Detect which cell encompasses the target text, then output its (x, y) center coordinate. 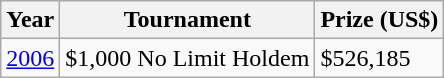
Tournament (188, 20)
$1,000 No Limit Holdem (188, 58)
2006 (30, 58)
Prize (US$) (380, 20)
$526,185 (380, 58)
Year (30, 20)
